Return the (X, Y) coordinate for the center point of the cell that contains the specified text.  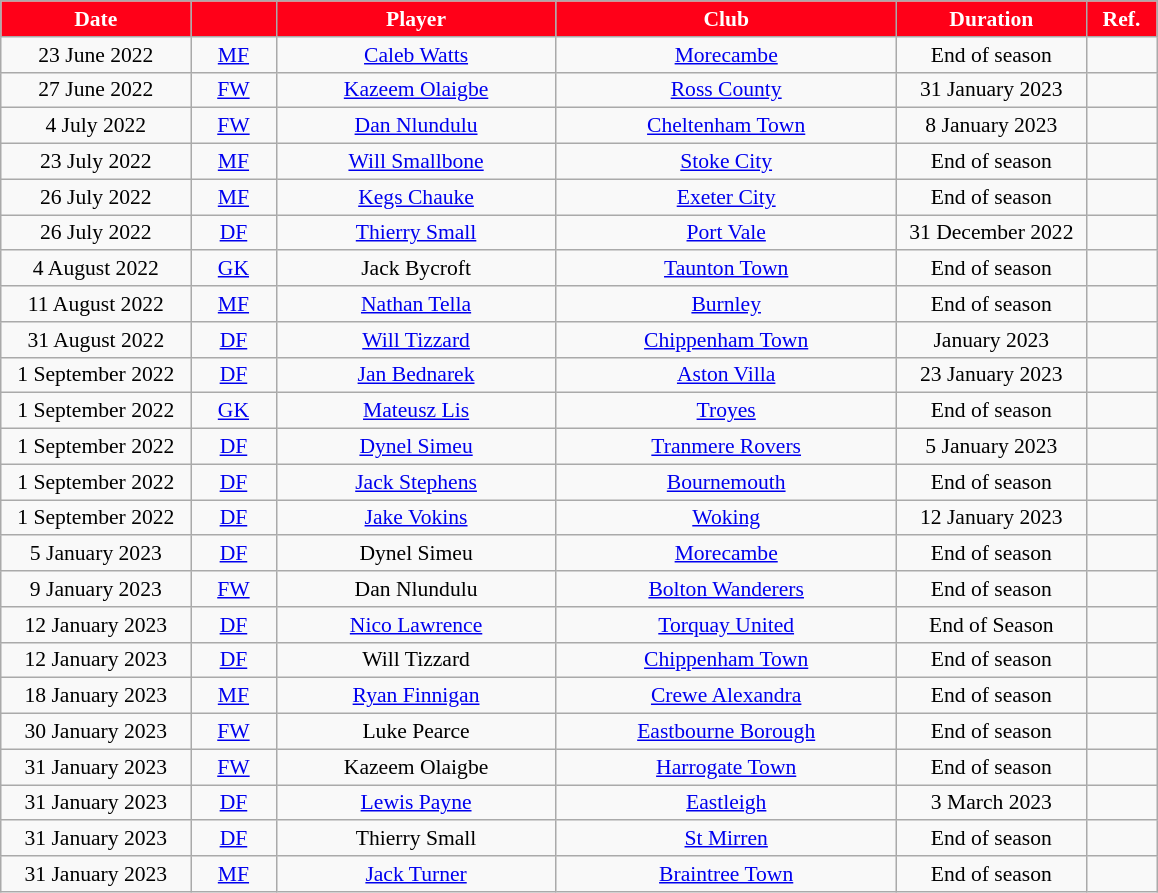
Tranmere Rovers (726, 447)
Burnley (726, 304)
Ross County (726, 90)
Cheltenham Town (726, 126)
Jack Bycroft (416, 269)
4 July 2022 (96, 126)
Duration (991, 19)
9 January 2023 (96, 589)
27 June 2022 (96, 90)
Player (416, 19)
Woking (726, 518)
Jack Stephens (416, 482)
Date (96, 19)
11 August 2022 (96, 304)
January 2023 (991, 340)
Ryan Finnigan (416, 696)
8 January 2023 (991, 126)
Aston Villa (726, 375)
Eastbourne Borough (726, 732)
Nathan Tella (416, 304)
4 August 2022 (96, 269)
Torquay United (726, 625)
Stoke City (726, 162)
Caleb Watts (416, 55)
Mateusz Lis (416, 411)
Jake Vokins (416, 518)
31 August 2022 (96, 340)
Bolton Wanderers (726, 589)
Port Vale (726, 233)
31 December 2022 (991, 233)
3 March 2023 (991, 803)
30 January 2023 (96, 732)
Harrogate Town (726, 767)
Braintree Town (726, 874)
Nico Lawrence (416, 625)
Kegs Chauke (416, 197)
Club (726, 19)
Lewis Payne (416, 803)
Taunton Town (726, 269)
Will Smallbone (416, 162)
End of Season (991, 625)
St Mirren (726, 839)
Luke Pearce (416, 732)
Jan Bednarek (416, 375)
23 January 2023 (991, 375)
Ref. (1121, 19)
Eastleigh (726, 803)
23 July 2022 (96, 162)
Jack Turner (416, 874)
Troyes (726, 411)
Exeter City (726, 197)
Crewe Alexandra (726, 696)
18 January 2023 (96, 696)
Bournemouth (726, 482)
23 June 2022 (96, 55)
